Provide the (x, y) coordinate of the cell's center where the given text is located.  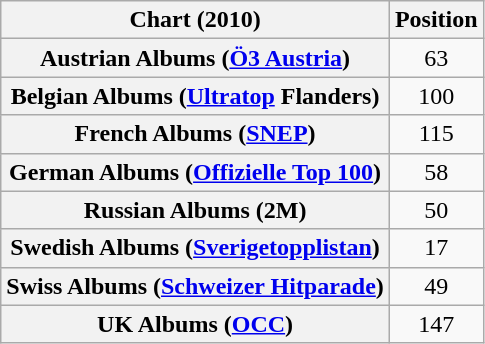
147 (436, 324)
17 (436, 248)
100 (436, 96)
50 (436, 210)
Chart (2010) (196, 20)
49 (436, 286)
UK Albums (OCC) (196, 324)
Austrian Albums (Ö3 Austria) (196, 58)
French Albums (SNEP) (196, 134)
Russian Albums (2M) (196, 210)
58 (436, 172)
115 (436, 134)
Swedish Albums (Sverigetopplistan) (196, 248)
Belgian Albums (Ultratop Flanders) (196, 96)
German Albums (Offizielle Top 100) (196, 172)
Position (436, 20)
63 (436, 58)
Swiss Albums (Schweizer Hitparade) (196, 286)
